From the cell containing the given text, extract its center point as [X, Y] coordinate. 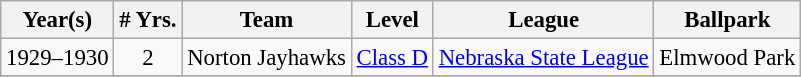
Norton Jayhawks [266, 58]
Team [266, 20]
Year(s) [58, 20]
2 [148, 58]
Nebraska State League [544, 58]
Ballpark [728, 20]
1929–1930 [58, 58]
Class D [392, 58]
Level [392, 20]
# Yrs. [148, 20]
Elmwood Park [728, 58]
League [544, 20]
